Pinpoint the cell where the given text exists, returning its [X, Y] midpoint coordinate. 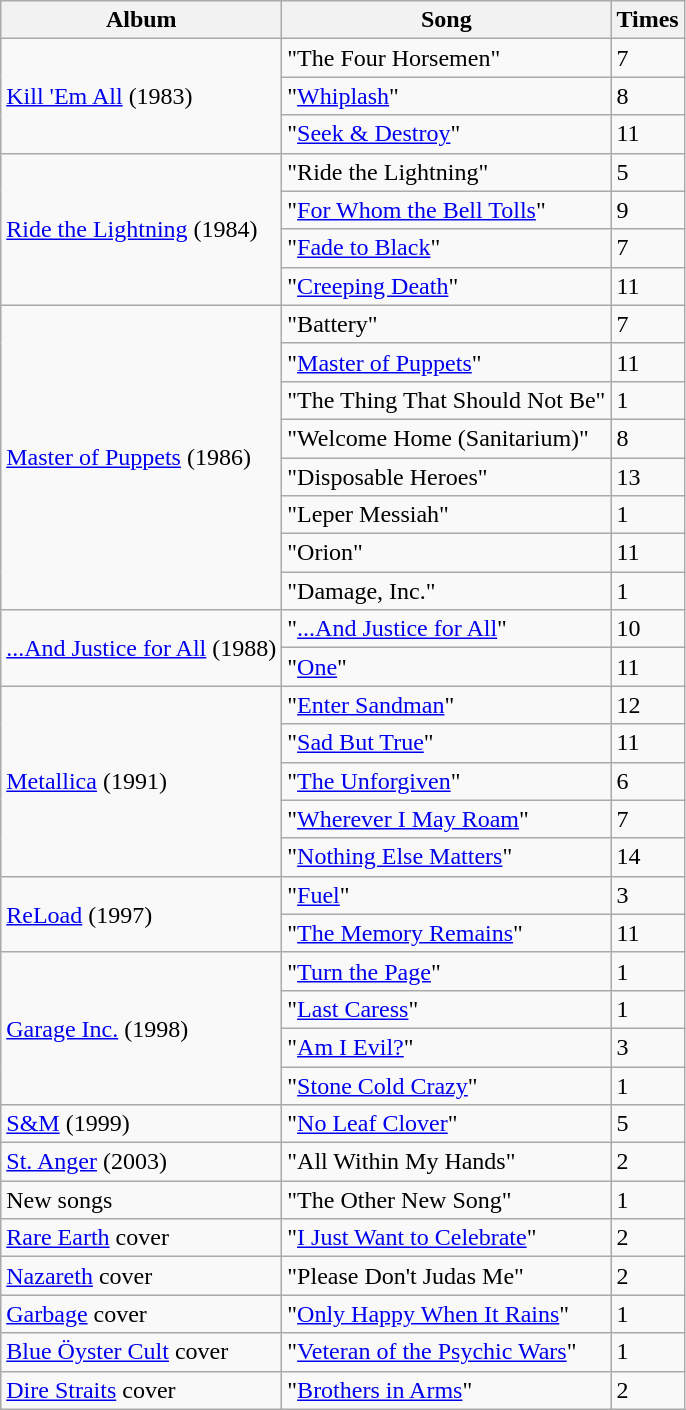
"Brothers in Arms" [446, 1390]
"Sad But True" [446, 743]
"Orion" [446, 553]
"Veteran of the Psychic Wars" [446, 1352]
...And Justice for All (1988) [142, 648]
Kill 'Em All (1983) [142, 96]
12 [648, 705]
"Turn the Page" [446, 971]
"One" [446, 667]
"Fade to Black" [446, 248]
"Stone Cold Crazy" [446, 1085]
"Damage, Inc." [446, 591]
13 [648, 477]
"The Four Horsemen" [446, 58]
Dire Straits cover [142, 1390]
"All Within My Hands" [446, 1162]
"Master of Puppets" [446, 362]
"Please Don't Judas Me" [446, 1276]
Rare Earth cover [142, 1238]
"The Memory Remains" [446, 933]
"The Other New Song" [446, 1200]
"Wherever I May Roam" [446, 819]
"Disposable Heroes" [446, 477]
Metallica (1991) [142, 781]
"Battery" [446, 324]
Blue Öyster Cult cover [142, 1352]
Master of Puppets (1986) [142, 457]
Nazareth cover [142, 1276]
"Leper Messiah" [446, 515]
"Only Happy When It Rains" [446, 1314]
"Whiplash" [446, 96]
6 [648, 781]
"The Unforgiven" [446, 781]
14 [648, 857]
"The Thing That Should Not Be" [446, 400]
"Fuel" [446, 895]
Garage Inc. (1998) [142, 1028]
"For Whom the Bell Tolls" [446, 210]
10 [648, 629]
Garbage cover [142, 1314]
"I Just Want to Celebrate" [446, 1238]
Times [648, 20]
Song [446, 20]
New songs [142, 1200]
9 [648, 210]
"No Leaf Clover" [446, 1124]
Album [142, 20]
"Enter Sandman" [446, 705]
St. Anger (2003) [142, 1162]
"Ride the Lightning" [446, 172]
"Welcome Home (Sanitarium)" [446, 438]
"Nothing Else Matters" [446, 857]
"Am I Evil?" [446, 1047]
"Last Caress" [446, 1009]
Ride the Lightning (1984) [142, 229]
"...And Justice for All" [446, 629]
"Seek & Destroy" [446, 134]
"Creeping Death" [446, 286]
S&M (1999) [142, 1124]
ReLoad (1997) [142, 914]
